Determine the (X, Y) coordinate at the center of the cell enclosing the given text.  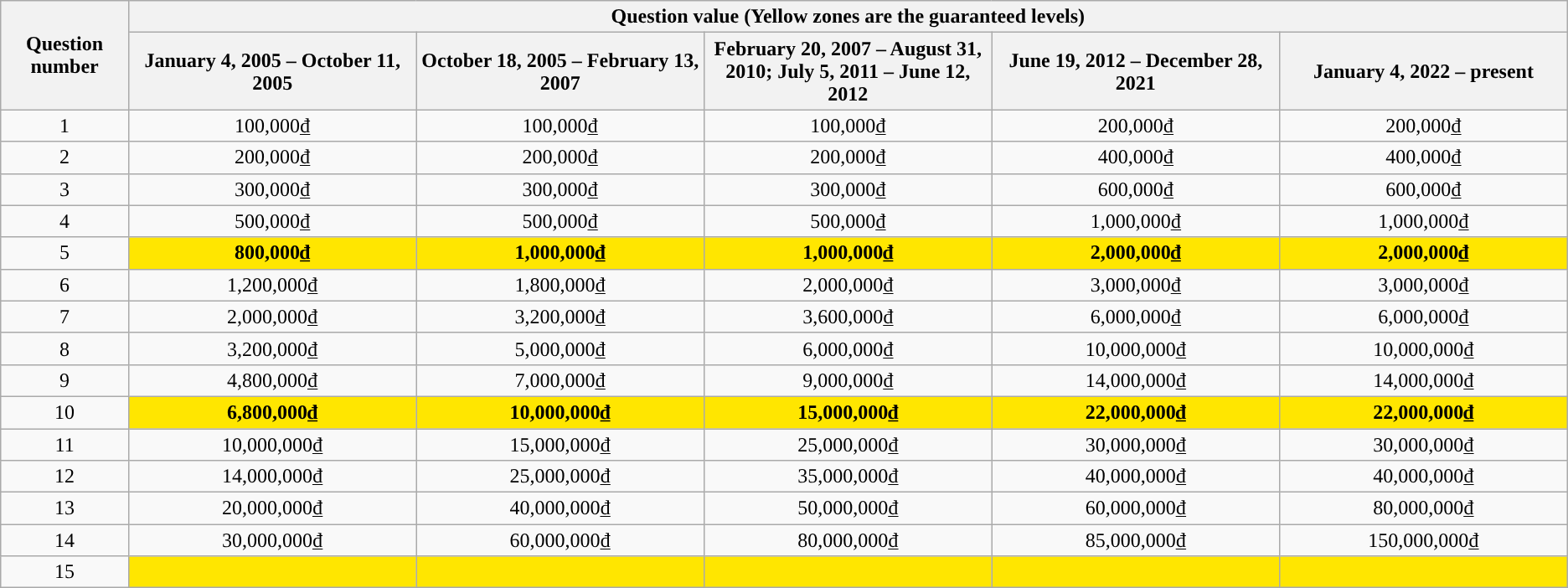
50,000,000₫ (848, 508)
10 (65, 412)
6 (65, 285)
8 (65, 348)
35,000,000₫ (848, 477)
12 (65, 477)
5,000,000₫ (560, 348)
4 (65, 221)
85,000,000₫ (1136, 540)
4,800,000₫ (272, 380)
February 20, 2007 – August 31, 2010; July 5, 2011 – June 12, 2012 (848, 71)
January 4, 2022 – present (1424, 71)
7,000,000₫ (560, 380)
9 (65, 380)
7 (65, 317)
150,000,000₫ (1424, 540)
6,800,000₫ (272, 412)
1,800,000₫ (560, 285)
13 (65, 508)
3 (65, 189)
1,200,000₫ (272, 285)
Question number (65, 55)
1 (65, 126)
2 (65, 157)
June 19, 2012 – December 28, 2021 (1136, 71)
October 18, 2005 – February 13, 2007 (560, 71)
January 4, 2005 – October 11, 2005 (272, 71)
15 (65, 572)
11 (65, 445)
Question value (Yellow zones are the guaranteed levels) (848, 17)
5 (65, 253)
20,000,000₫ (272, 508)
14 (65, 540)
9,000,000₫ (848, 380)
800,000₫ (272, 253)
3,600,000₫ (848, 317)
